Extract the (x, y) coordinate from the center of the cell holding the provided text.  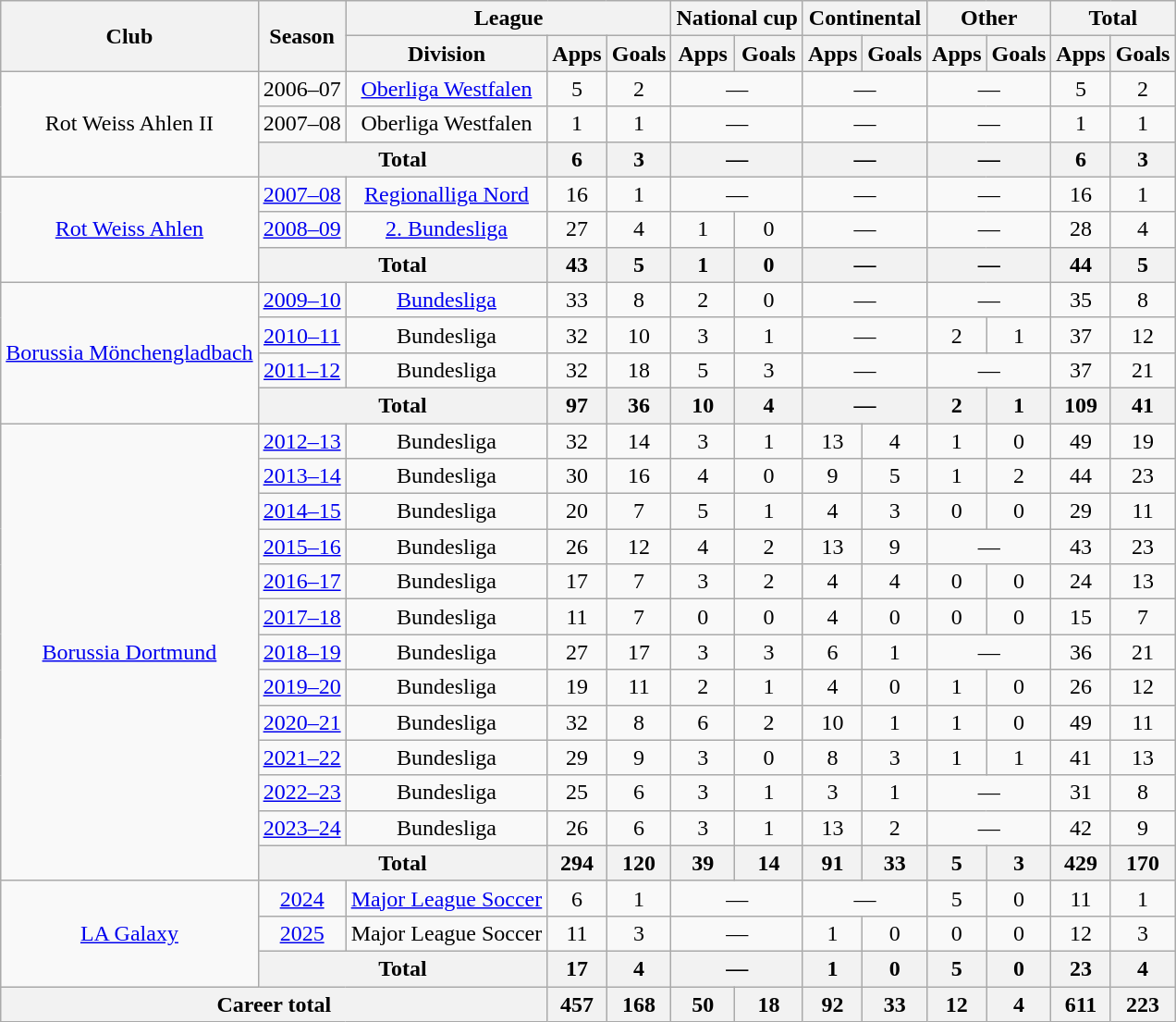
39 (703, 863)
2021–22 (301, 757)
429 (1081, 863)
50 (703, 1004)
2011–12 (301, 370)
611 (1081, 1004)
168 (639, 1004)
2012–13 (301, 441)
25 (577, 793)
2024 (301, 898)
Season (301, 36)
2022–23 (301, 793)
Continental (864, 18)
Division (447, 54)
Club (129, 36)
30 (577, 476)
2008–09 (301, 229)
Rot Weiss Ahlen (129, 229)
Other (989, 18)
National cup (737, 18)
Regionalliga Nord (447, 194)
92 (832, 1004)
2017–18 (301, 617)
2023–24 (301, 828)
2013–14 (301, 476)
Borussia Dortmund (129, 653)
97 (577, 405)
91 (832, 863)
2016–17 (301, 582)
LA Galaxy (129, 933)
20 (577, 511)
2018–19 (301, 652)
35 (1081, 300)
2014–15 (301, 511)
28 (1081, 229)
2015–16 (301, 547)
15 (1081, 617)
42 (1081, 828)
Borussia Mönchengladbach (129, 352)
2009–10 (301, 300)
League (508, 18)
457 (577, 1004)
294 (577, 863)
170 (1143, 863)
2. Bundesliga (447, 229)
120 (639, 863)
Career total (274, 1004)
2019–20 (301, 687)
2006–07 (301, 89)
24 (1081, 582)
Rot Weiss Ahlen II (129, 124)
31 (1081, 793)
2025 (301, 933)
2020–21 (301, 722)
2010–11 (301, 335)
109 (1081, 405)
223 (1143, 1004)
